For the text-containing cell, return its midpoint in [X, Y] coordinate format. 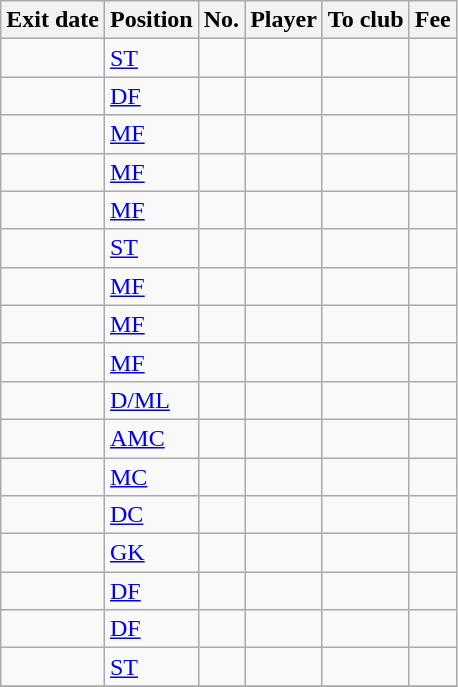
GK [151, 553]
Exit date [53, 20]
AMC [151, 438]
To club [366, 20]
MC [151, 477]
DC [151, 515]
No. [221, 20]
Fee [432, 20]
Player [284, 20]
D/ML [151, 400]
Position [151, 20]
